Return [X, Y] of the center of cell containing provided text 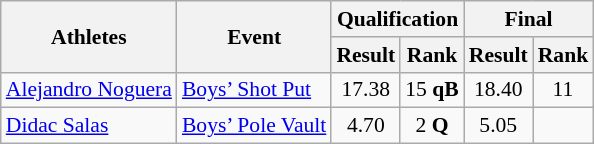
Boys’ Shot Put [254, 90]
Final [528, 19]
15 qB [432, 90]
18.40 [498, 90]
5.05 [498, 126]
Athletes [89, 36]
2 Q [432, 126]
17.38 [366, 90]
Boys’ Pole Vault [254, 126]
Alejandro Noguera [89, 90]
Qualification [397, 19]
4.70 [366, 126]
11 [564, 90]
Event [254, 36]
Didac Salas [89, 126]
